Search for the cell housing the specified text and yield its (X, Y) center coordinate. 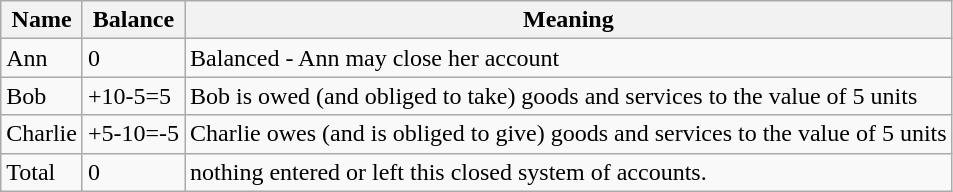
Meaning (569, 20)
Balanced - Ann may close her account (569, 58)
Bob (42, 96)
Total (42, 172)
Bob is owed (and obliged to take) goods and services to the value of 5 units (569, 96)
nothing entered or left this closed system of accounts. (569, 172)
+10-5=5 (133, 96)
Ann (42, 58)
+5-10=-5 (133, 134)
Balance (133, 20)
Name (42, 20)
Charlie (42, 134)
Charlie owes (and is obliged to give) goods and services to the value of 5 units (569, 134)
